Return the (x, y) coordinate for the center point of the cell that contains the specified text.  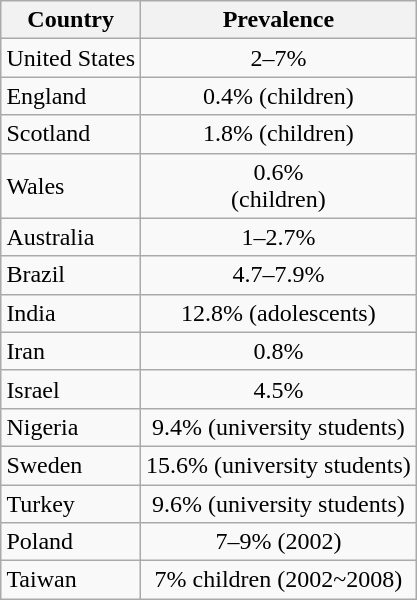
9.6% (university students) (279, 503)
1–2.7% (279, 237)
0.8% (279, 351)
Turkey (71, 503)
Israel (71, 389)
12.8% (adolescents) (279, 313)
United States (71, 58)
Wales (71, 186)
Brazil (71, 275)
Australia (71, 237)
Taiwan (71, 580)
India (71, 313)
Sweden (71, 465)
4.7–7.9% (279, 275)
15.6% (university students) (279, 465)
Iran (71, 351)
England (71, 96)
7% children (2002~2008) (279, 580)
1.8% (children) (279, 134)
0.4% (children) (279, 96)
Prevalence (279, 20)
Country (71, 20)
2–7% (279, 58)
Nigeria (71, 427)
Scotland (71, 134)
Poland (71, 542)
9.4% (university students) (279, 427)
7–9% (2002) (279, 542)
4.5% (279, 389)
0.6%(children) (279, 186)
